Determine the (x, y) coordinate at the center of the cell enclosing the given text.  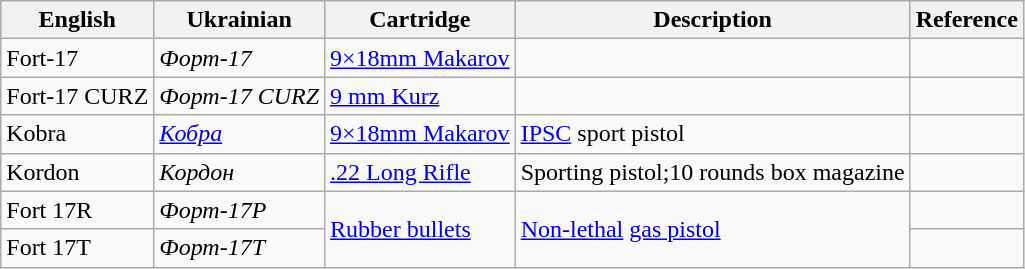
Rubber bullets (420, 229)
Non-lethal gas pistol (712, 229)
Форт-17T (240, 248)
Kordon (78, 172)
English (78, 20)
Fort-17 CURZ (78, 96)
Кобра (240, 134)
9 mm Kurz (420, 96)
Форт-17Р (240, 210)
.22 Long Rifle (420, 172)
Форт-17 CURZ (240, 96)
Cartridge (420, 20)
Форт-17 (240, 58)
IPSC sport pistol (712, 134)
Fort-17 (78, 58)
Кордон (240, 172)
Kobra (78, 134)
Ukrainian (240, 20)
Reference (966, 20)
Fort 17T (78, 248)
Fort 17R (78, 210)
Sporting pistol;10 rounds box magazine (712, 172)
Description (712, 20)
